Extract the (X, Y) coordinate from the center of the cell holding the provided text.  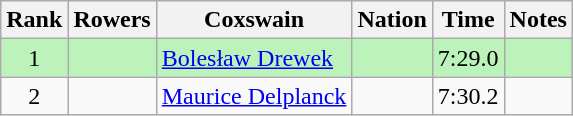
Nation (392, 20)
Notes (538, 20)
Time (468, 20)
Bolesław Drewek (254, 58)
Maurice Delplanck (254, 96)
Rank (34, 20)
7:29.0 (468, 58)
2 (34, 96)
Coxswain (254, 20)
7:30.2 (468, 96)
Rowers (112, 20)
1 (34, 58)
